Extract the (X, Y) coordinate from the center of the cell holding the provided text.  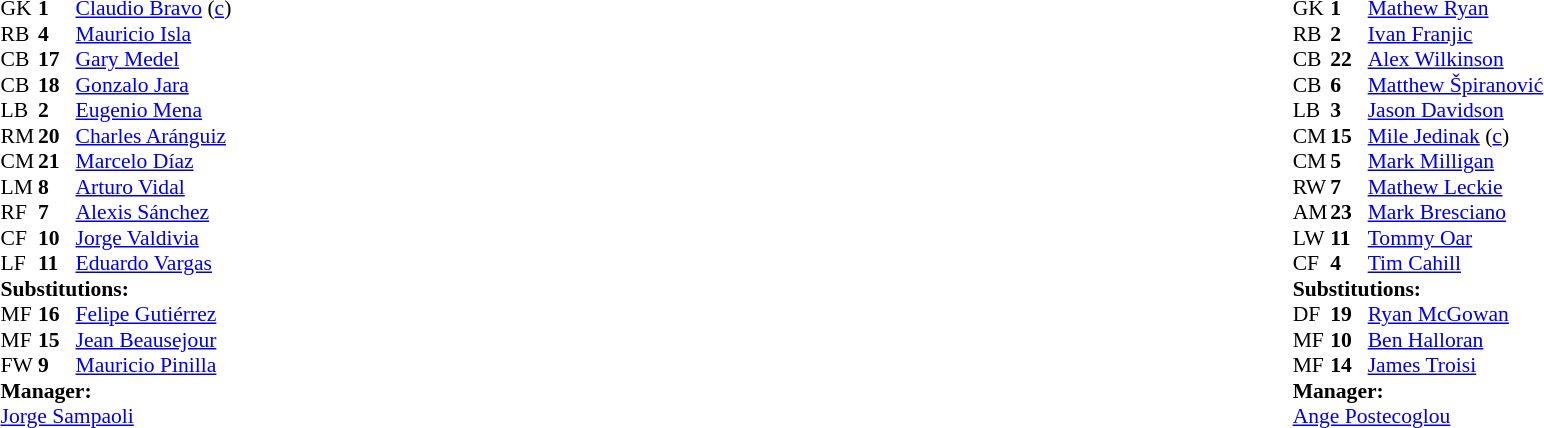
Arturo Vidal (154, 187)
9 (57, 365)
RM (19, 136)
23 (1349, 213)
Jorge Valdivia (154, 238)
14 (1349, 365)
RF (19, 213)
Eduardo Vargas (154, 263)
Mathew Leckie (1456, 187)
Mile Jedinak (c) (1456, 136)
Alexis Sánchez (154, 213)
Mark Bresciano (1456, 213)
Ryan McGowan (1456, 315)
Jean Beausejour (154, 340)
3 (1349, 111)
Mauricio Pinilla (154, 365)
Alex Wilkinson (1456, 59)
Tommy Oar (1456, 238)
Ivan Franjic (1456, 34)
22 (1349, 59)
Charles Aránguiz (154, 136)
Eugenio Mena (154, 111)
AM (1312, 213)
17 (57, 59)
Marcelo Díaz (154, 161)
8 (57, 187)
Mauricio Isla (154, 34)
LW (1312, 238)
LF (19, 263)
Tim Cahill (1456, 263)
James Troisi (1456, 365)
Gonzalo Jara (154, 85)
16 (57, 315)
Felipe Gutiérrez (154, 315)
FW (19, 365)
19 (1349, 315)
LM (19, 187)
18 (57, 85)
20 (57, 136)
Matthew Špiranović (1456, 85)
RW (1312, 187)
21 (57, 161)
6 (1349, 85)
DF (1312, 315)
Ben Halloran (1456, 340)
Mark Milligan (1456, 161)
Gary Medel (154, 59)
5 (1349, 161)
Jason Davidson (1456, 111)
